Detect which cell encompasses the target text, then output its (X, Y) center coordinate. 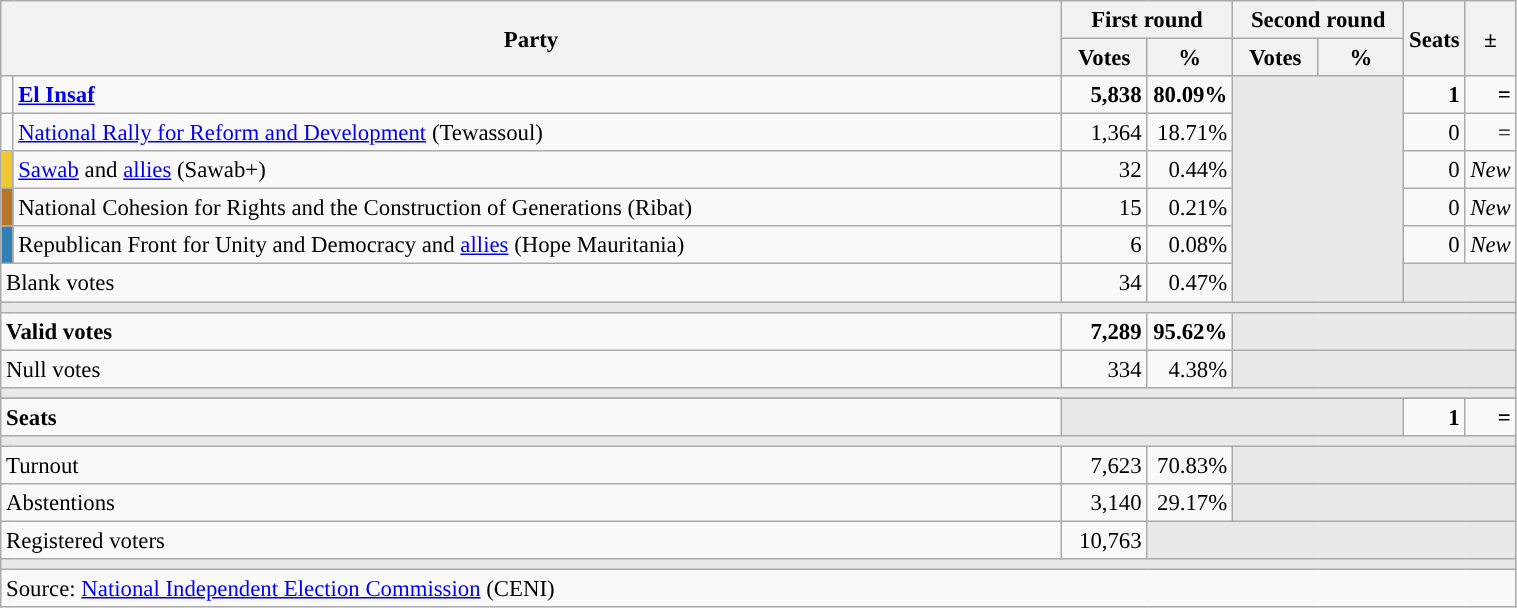
First round (1146, 20)
Blank votes (532, 283)
Republican Front for Unity and Democracy and allies (Hope Mauritania) (537, 245)
7,623 (1104, 465)
Party (532, 38)
29.17% (1190, 503)
7,289 (1104, 331)
5,838 (1104, 95)
18.71% (1190, 133)
Null votes (532, 369)
4.38% (1190, 369)
15 (1104, 208)
6 (1104, 245)
32 (1104, 170)
70.83% (1190, 465)
1,364 (1104, 133)
95.62% (1190, 331)
0.47% (1190, 283)
10,763 (1104, 540)
National Rally for Reform and Development (Tewassoul) (537, 133)
± (1490, 38)
0.21% (1190, 208)
National Cohesion for Rights and the Construction of Generations (Ribat) (537, 208)
Sawab and allies (Sawab+) (537, 170)
Source: National Independent Election Commission (CENI) (758, 589)
0.44% (1190, 170)
Valid votes (532, 331)
34 (1104, 283)
Registered voters (532, 540)
3,140 (1104, 503)
Turnout (532, 465)
0.08% (1190, 245)
334 (1104, 369)
80.09% (1190, 95)
Abstentions (532, 503)
El Insaf (537, 95)
Second round (1318, 20)
